Scan for the cell matching the given text and deliver its (X, Y) coordinate at center. 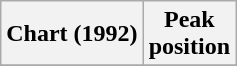
Peakposition (189, 34)
Chart (1992) (72, 34)
